Scan for the cell matching the given text and deliver its (X, Y) coordinate at center. 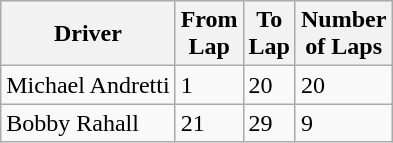
21 (209, 123)
Numberof Laps (343, 34)
ToLap (269, 34)
Michael Andretti (88, 85)
Driver (88, 34)
29 (269, 123)
FromLap (209, 34)
9 (343, 123)
1 (209, 85)
Bobby Rahall (88, 123)
